Determine the (X, Y) coordinate at the center of the cell enclosing the given text.  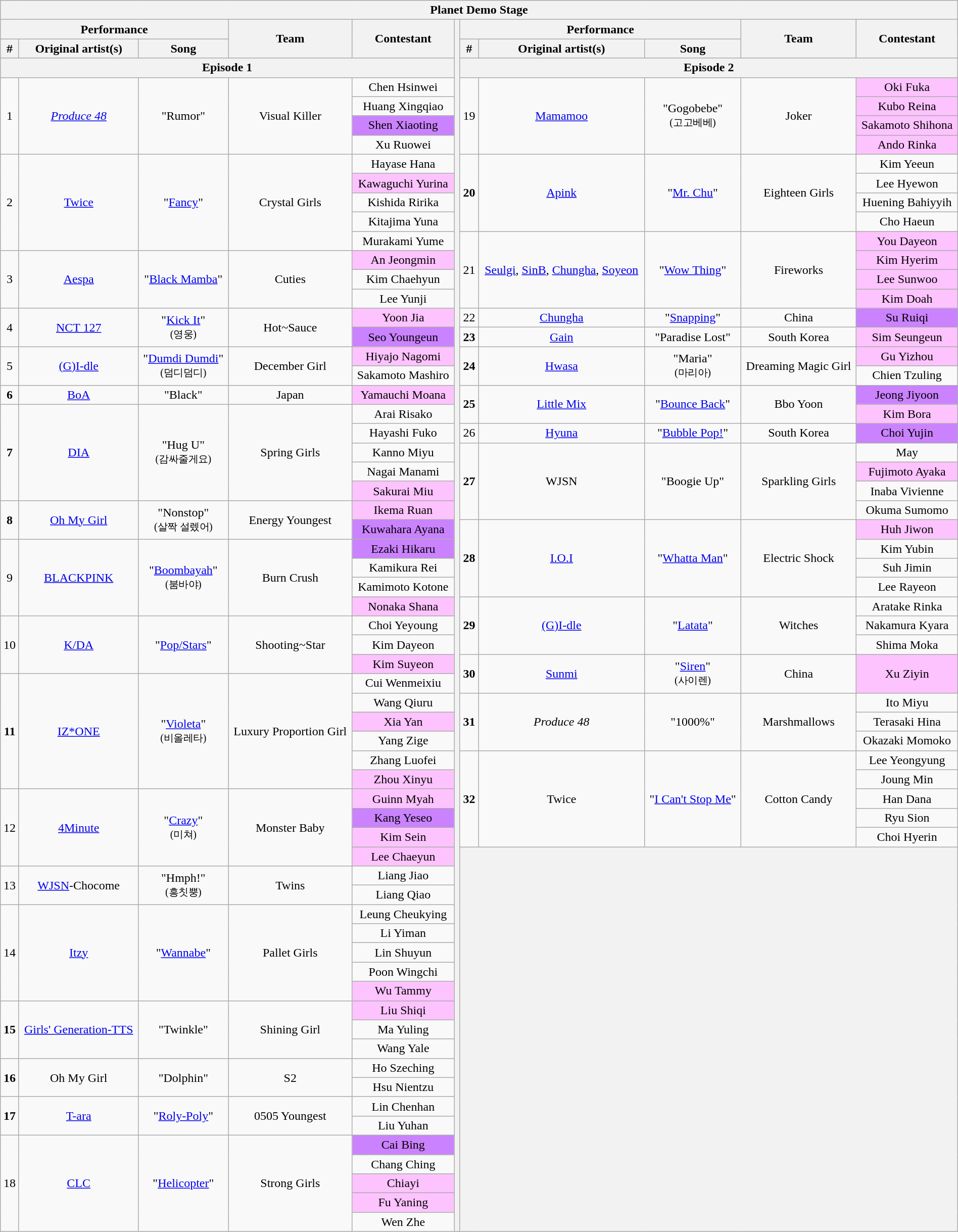
Kawaguchi Yurina (403, 183)
Hayase Hana (403, 164)
Chang Ching (403, 1164)
Kim Hyerim (907, 260)
10 (10, 645)
Kim Suyeon (403, 664)
12 (10, 827)
13 (10, 885)
Joker (798, 116)
Kuwahara Ayana (403, 529)
"1000%" (693, 722)
"Wannabe" (183, 953)
Chien Tzuling (907, 375)
Chen Hsinwei (403, 87)
20 (469, 193)
19 (469, 116)
"Gogobebe"(고고베베) (693, 116)
Burn Crush (290, 577)
Li Yiman (403, 933)
Witches (798, 626)
Choi Yujin (907, 433)
Nonaka Shana (403, 606)
Suh Jimin (907, 568)
"Bubble Pop!" (693, 433)
"Maria"(마리아) (693, 366)
"Paradise Lost" (693, 337)
Kubo Reina (907, 106)
"Pop/Stars" (183, 645)
Yang Zige (403, 741)
Shining Girl (290, 1029)
Aratake Rinka (907, 606)
Hot~Sauce (290, 327)
Chungha (562, 318)
Yamauchi Moana (403, 395)
16 (10, 1077)
Liang Jiao (403, 876)
"Kick It"(영웅) (183, 327)
Zhou Xinyu (403, 779)
Choi Yeyoung (403, 626)
"Siren"(사이렌) (693, 674)
Lee Hyewon (907, 183)
Eighteen Girls (798, 193)
Cuties (290, 279)
Pallet Girls (290, 953)
Ando Rinka (907, 145)
Huening Bahiyyih (907, 202)
Seulgi, SinB, Chungha, Soyeon (562, 270)
Ma Yuling (403, 1029)
Strong Girls (290, 1183)
An Jeongmin (403, 260)
"Roly-Poly" (183, 1116)
Wang Qiuru (403, 702)
9 (10, 577)
Twins (290, 885)
22 (469, 318)
25 (469, 404)
Seo Youngeun (403, 337)
Okazaki Momoko (907, 741)
"Violeta"(비올레타) (183, 731)
Electric Shock (798, 558)
Kim Bora (907, 414)
S2 (290, 1077)
Itzy (79, 953)
3 (10, 279)
Mamamoo (562, 116)
Wen Zhe (403, 1222)
2 (10, 202)
Liu Shiqi (403, 1010)
Episode 1 (227, 68)
"Black Mamba" (183, 279)
Shima Moka (907, 645)
21 (469, 270)
December Girl (290, 366)
Arai Risako (403, 414)
Lee Yeongyung (907, 760)
Lee Chaeyun (403, 857)
"Dolphin" (183, 1077)
Kamikura Rei (403, 568)
Guinn Myah (403, 798)
Jeong Jiyoon (907, 395)
Gu Yizhou (907, 356)
Cui Wenmeixiu (403, 683)
Dreaming Magic Girl (798, 366)
Luxury Proportion Girl (290, 731)
Lee Yunji (403, 299)
Kitajima Yuna (403, 221)
"Whatta Man" (693, 558)
27 (469, 481)
Monster Baby (290, 827)
Lee Rayeon (907, 587)
Cho Haeun (907, 221)
Poon Wingchi (403, 972)
11 (10, 731)
17 (10, 1116)
Huang Xingqiao (403, 106)
Choi Hyerin (907, 837)
You Dayeon (907, 241)
BoA (79, 395)
Lin Shuyun (403, 953)
Su Ruiqi (907, 318)
Oki Fuka (907, 87)
Huh Jiwon (907, 529)
Sakamoto Shihona (907, 125)
Xu Ruowei (403, 145)
Fujimoto Ayaka (907, 471)
Lee Sunwoo (907, 279)
"Boombayah"(붐바야) (183, 577)
Joung Min (907, 779)
Terasaki Hina (907, 722)
Hayashi Fuko (403, 433)
"I Can't Stop Me" (693, 798)
5 (10, 366)
Inaba Vivienne (907, 491)
29 (469, 626)
IZ*ONE (79, 731)
"Dumdi Dumdi"(덤디덤디) (183, 366)
Apink (562, 193)
Sakamoto Mashiro (403, 375)
Murakami Yume (403, 241)
Kamimoto Kotone (403, 587)
Nagai Manami (403, 471)
"Hmph!"(흥칫뿡) (183, 885)
Little Mix (562, 404)
Visual Killer (290, 116)
24 (469, 366)
Shooting~Star (290, 645)
WJSN-Chocome (79, 885)
14 (10, 953)
Wu Tammy (403, 991)
Kim Dayeon (403, 645)
6 (10, 395)
4 (10, 327)
Ezaki Hikaru (403, 548)
Yoon Jia (403, 318)
Kim Yubin (907, 548)
7 (10, 452)
CLC (79, 1183)
I.O.I (562, 558)
Ito Miyu (907, 702)
"Wow Thing" (693, 270)
Wang Yale (403, 1049)
Leung Cheukying (403, 914)
"Black" (183, 395)
Aespa (79, 279)
Planet Demo Stage (479, 10)
Kanno Miyu (403, 452)
26 (469, 433)
Ho Szeching (403, 1068)
Kim Chaehyun (403, 279)
Bbo Yoon (798, 404)
Ryu Sion (907, 818)
Shen Xiaoting (403, 125)
"Rumor" (183, 116)
DIA (79, 452)
31 (469, 722)
Okuma Sumomo (907, 510)
Episode 2 (708, 68)
WJSN (562, 481)
Hwasa (562, 366)
Zhang Luofei (403, 760)
8 (10, 519)
Kishida Ririka (403, 202)
Kang Yeseo (403, 818)
Liang Qiao (403, 895)
23 (469, 337)
Girls' Generation-TTS (79, 1029)
Japan (290, 395)
Nakamura Kyara (907, 626)
Crystal Girls (290, 202)
Energy Youngest (290, 519)
BLACKPINK (79, 577)
"Hug U"(감싸줄게요) (183, 452)
"Nonstop"(살짝 설렜어) (183, 519)
0505 Youngest (290, 1116)
"Crazy"(미쳐) (183, 827)
Han Dana (907, 798)
Lin Chenhan (403, 1106)
Xia Yan (403, 722)
Hiyajo Nagomi (403, 356)
Cotton Candy (798, 798)
Sim Seungeun (907, 337)
Hyuna (562, 433)
"Twinkle" (183, 1029)
28 (469, 558)
T-ara (79, 1116)
Kim Sein (403, 837)
30 (469, 674)
Gain (562, 337)
Spring Girls (290, 452)
"Fancy" (183, 202)
K/DA (79, 645)
"Boogie Up" (693, 481)
"Helicopter" (183, 1183)
Hsu Nientzu (403, 1087)
Chiayi (403, 1183)
"Snapping" (693, 318)
Kim Yeeun (907, 164)
Sunmi (562, 674)
Kim Doah (907, 299)
May (907, 452)
Sparkling Girls (798, 481)
NCT 127 (79, 327)
"Mr. Chu" (693, 193)
15 (10, 1029)
32 (469, 798)
1 (10, 116)
Sakurai Miu (403, 491)
"Latata" (693, 626)
Cai Bing (403, 1145)
4Minute (79, 827)
Ikema Ruan (403, 510)
Liu Yuhan (403, 1125)
Marshmallows (798, 722)
"Bounce Back" (693, 404)
Xu Ziyin (907, 674)
18 (10, 1183)
Fu Yaning (403, 1203)
Fireworks (798, 270)
